Detect which cell encompasses the target text, then output its [X, Y] center coordinate. 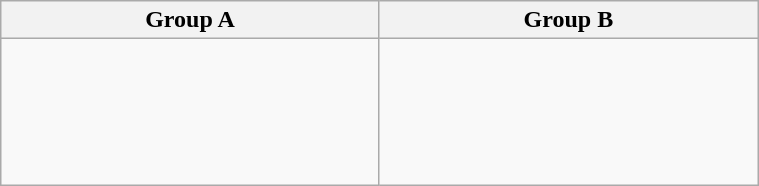
Group B [568, 20]
Group A [190, 20]
